Capture the cell that displays the provided text and extract its (x, y) central coordinate. 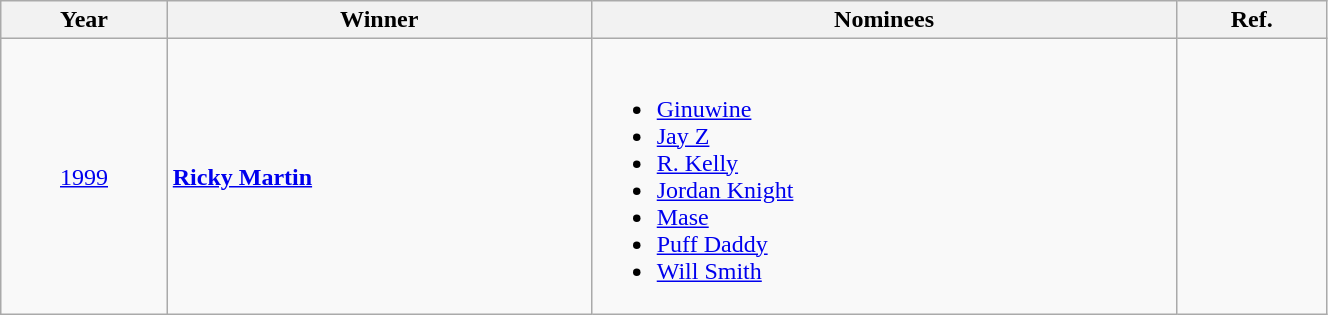
Nominees (884, 20)
GinuwineJay ZR. KellyJordan KnightMasePuff DaddyWill Smith (884, 176)
Winner (379, 20)
Ricky Martin (379, 176)
1999 (84, 176)
Year (84, 20)
Ref. (1252, 20)
